Find where the given text appears and provide that cell's center as [X, Y] coordinate. 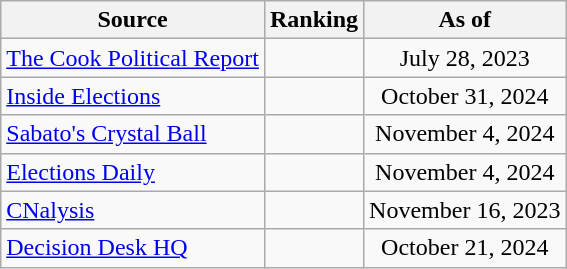
Decision Desk HQ [133, 248]
Inside Elections [133, 96]
Elections Daily [133, 172]
Ranking [314, 20]
As of [465, 20]
October 21, 2024 [465, 248]
November 16, 2023 [465, 210]
The Cook Political Report [133, 58]
October 31, 2024 [465, 96]
July 28, 2023 [465, 58]
CNalysis [133, 210]
Source [133, 20]
Sabato's Crystal Ball [133, 134]
